Identify which cell holds the provided text, then report its (X, Y) central coordinate. 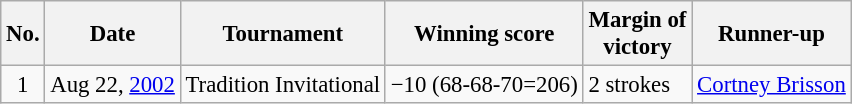
Date (112, 34)
Aug 22, 2002 (112, 85)
2 strokes (638, 85)
Runner-up (772, 34)
−10 (68-68-70=206) (484, 85)
Winning score (484, 34)
Cortney Brisson (772, 85)
Tradition Invitational (282, 85)
1 (23, 85)
No. (23, 34)
Margin ofvictory (638, 34)
Tournament (282, 34)
